Output the [x, y] coordinate of the center of the cell containing the given text.  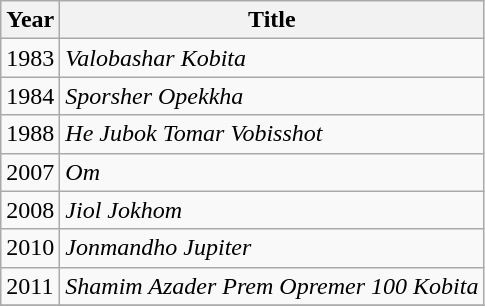
Om [272, 172]
Jiol Jokhom [272, 210]
1984 [30, 96]
Year [30, 20]
2010 [30, 248]
2011 [30, 286]
Valobashar Kobita [272, 58]
Title [272, 20]
He Jubok Tomar Vobisshot [272, 134]
Sporsher Opekkha [272, 96]
1988 [30, 134]
2007 [30, 172]
1983 [30, 58]
2008 [30, 210]
Shamim Azader Prem Opremer 100 Kobita [272, 286]
Jonmandho Jupiter [272, 248]
